Return the (x, y) coordinate for the center point of the cell that contains the specified text.  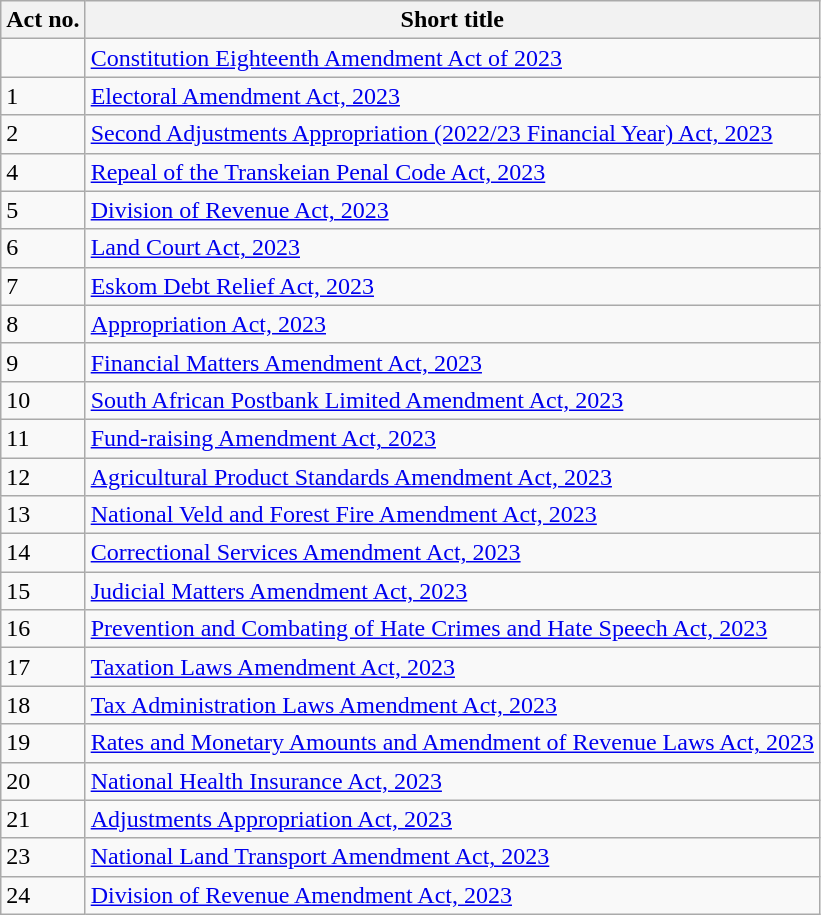
Short title (452, 20)
Tax Administration Laws Amendment Act, 2023 (452, 705)
19 (43, 743)
South African Postbank Limited Amendment Act, 2023 (452, 400)
Rates and Monetary Amounts and Amendment of Revenue Laws Act, 2023 (452, 743)
Taxation Laws Amendment Act, 2023 (452, 667)
Division of Revenue Act, 2023 (452, 210)
13 (43, 515)
11 (43, 438)
Eskom Debt Relief Act, 2023 (452, 286)
Adjustments Appropriation Act, 2023 (452, 819)
16 (43, 629)
6 (43, 248)
National Health Insurance Act, 2023 (452, 781)
4 (43, 172)
5 (43, 210)
Correctional Services Amendment Act, 2023 (452, 553)
Fund-raising Amendment Act, 2023 (452, 438)
14 (43, 553)
National Land Transport Amendment Act, 2023 (452, 857)
Appropriation Act, 2023 (452, 324)
18 (43, 705)
Land Court Act, 2023 (452, 248)
Agricultural Product Standards Amendment Act, 2023 (452, 477)
1 (43, 96)
20 (43, 781)
23 (43, 857)
Judicial Matters Amendment Act, 2023 (452, 591)
National Veld and Forest Fire Amendment Act, 2023 (452, 515)
10 (43, 400)
2 (43, 134)
7 (43, 286)
Electoral Amendment Act, 2023 (452, 96)
24 (43, 895)
15 (43, 591)
Prevention and Combating of Hate Crimes and Hate Speech Act, 2023 (452, 629)
Repeal of the Transkeian Penal Code Act, 2023 (452, 172)
12 (43, 477)
Financial Matters Amendment Act, 2023 (452, 362)
Division of Revenue Amendment Act, 2023 (452, 895)
Second Adjustments Appropriation (2022/23 Financial Year) Act, 2023 (452, 134)
8 (43, 324)
21 (43, 819)
9 (43, 362)
17 (43, 667)
Act no. (43, 20)
Constitution Eighteenth Amendment Act of 2023 (452, 58)
